From the cell containing the given text, extract its center point as (X, Y) coordinate. 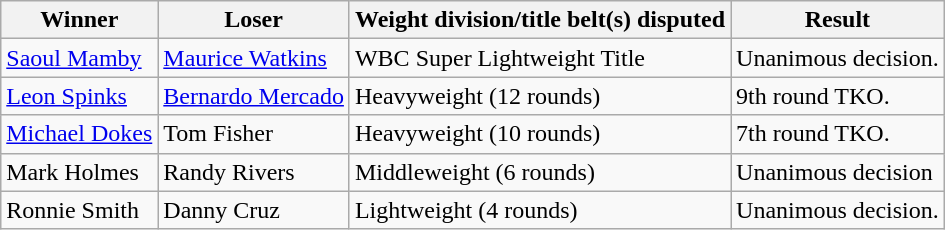
Heavyweight (12 rounds) (540, 96)
Leon Spinks (80, 96)
Unanimous decision (838, 172)
Heavyweight (10 rounds) (540, 134)
9th round TKO. (838, 96)
Michael Dokes (80, 134)
Middleweight (6 rounds) (540, 172)
Saoul Mamby (80, 58)
Tom Fisher (254, 134)
Winner (80, 20)
Maurice Watkins (254, 58)
Lightweight (4 rounds) (540, 210)
WBC Super Lightweight Title (540, 58)
Loser (254, 20)
Result (838, 20)
Mark Holmes (80, 172)
Ronnie Smith (80, 210)
Randy Rivers (254, 172)
Bernardo Mercado (254, 96)
Danny Cruz (254, 210)
7th round TKO. (838, 134)
Weight division/title belt(s) disputed (540, 20)
